Return the [X, Y] coordinate for the center point of the cell that contains the specified text.  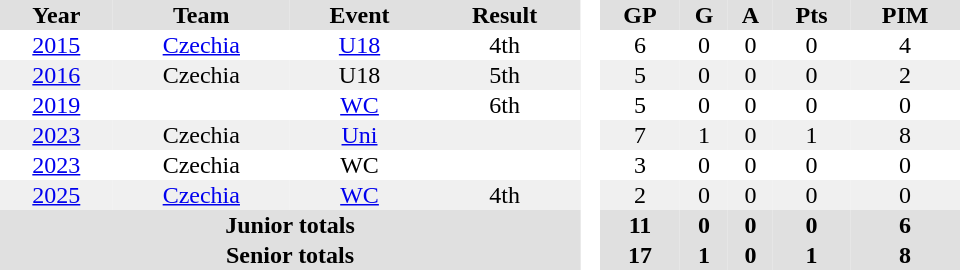
Uni [360, 135]
3 [640, 165]
2019 [56, 105]
11 [640, 225]
Team [202, 15]
A [750, 15]
2016 [56, 75]
17 [640, 255]
6th [504, 105]
Event [360, 15]
Junior totals [290, 225]
5th [504, 75]
Pts [812, 15]
2015 [56, 45]
4 [905, 45]
GP [640, 15]
PIM [905, 15]
Year [56, 15]
Result [504, 15]
Senior totals [290, 255]
7 [640, 135]
2025 [56, 195]
G [704, 15]
